Identify which cell holds the provided text, then report its [X, Y] central coordinate. 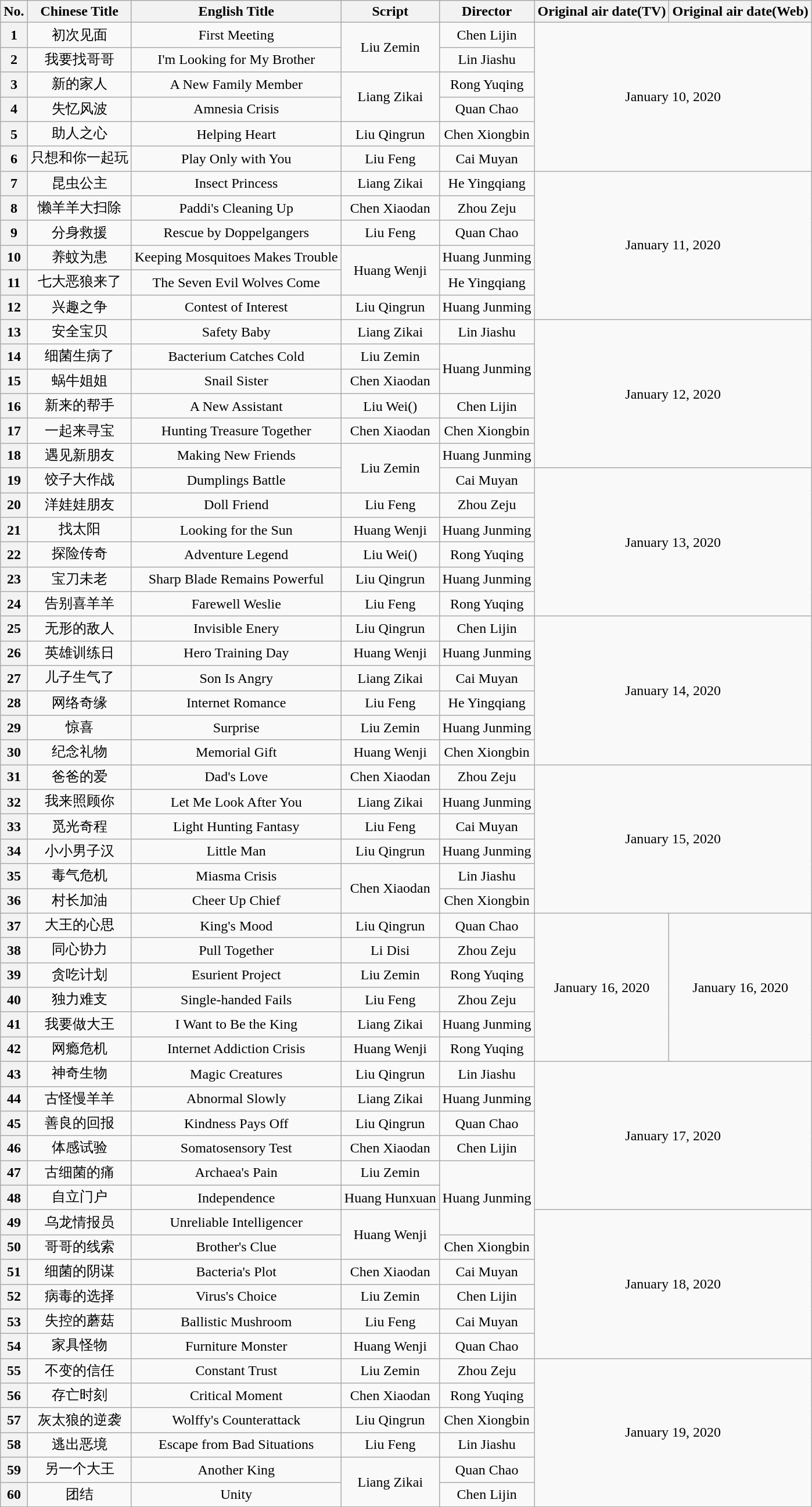
9 [14, 232]
网瘾危机 [79, 1050]
哥哥的线索 [79, 1247]
Chinese Title [79, 12]
觅光奇程 [79, 826]
27 [14, 678]
37 [14, 925]
17 [14, 431]
29 [14, 728]
Cheer Up Chief [236, 901]
Looking for the Sun [236, 530]
同心协力 [79, 951]
I'm Looking for My Brother [236, 59]
8 [14, 208]
体感试验 [79, 1148]
Virus's Choice [236, 1297]
我要找哥哥 [79, 59]
不变的信任 [79, 1370]
Surprise [236, 728]
只想和你一起玩 [79, 159]
15 [14, 381]
Single-handed Fails [236, 1000]
告别喜羊羊 [79, 604]
Unreliable Intelligencer [236, 1223]
7 [14, 184]
January 14, 2020 [673, 690]
Bacterium Catches Cold [236, 357]
26 [14, 653]
惊喜 [79, 728]
病毒的选择 [79, 1297]
January 19, 2020 [673, 1432]
Internet Romance [236, 703]
宝刀未老 [79, 579]
40 [14, 1000]
乌龙情报员 [79, 1223]
另一个大王 [79, 1469]
22 [14, 554]
46 [14, 1148]
Somatosensory Test [236, 1148]
36 [14, 901]
Li Disi [390, 951]
23 [14, 579]
村长加油 [79, 901]
21 [14, 530]
洋娃娃朋友 [79, 506]
Light Hunting Fantasy [236, 826]
Keeping Mosquitoes Makes Trouble [236, 258]
Sharp Blade Remains Powerful [236, 579]
Dumplings Battle [236, 480]
Constant Trust [236, 1370]
昆虫公主 [79, 184]
存亡时刻 [79, 1396]
细菌生病了 [79, 357]
51 [14, 1272]
Abnormal Slowly [236, 1098]
Pull Together [236, 951]
A New Family Member [236, 85]
4 [14, 109]
Independence [236, 1197]
新的家人 [79, 85]
54 [14, 1346]
18 [14, 456]
25 [14, 629]
爸爸的爱 [79, 778]
Ballistic Mushroom [236, 1322]
助人之心 [79, 134]
七大恶狼来了 [79, 282]
Original air date(TV) [602, 12]
儿子生气了 [79, 678]
Magic Creatures [236, 1074]
42 [14, 1050]
January 15, 2020 [673, 839]
16 [14, 406]
30 [14, 752]
贪吃计划 [79, 975]
Esurient Project [236, 975]
团结 [79, 1495]
32 [14, 802]
Unity [236, 1495]
大王的心思 [79, 925]
Contest of Interest [236, 307]
January 11, 2020 [673, 245]
45 [14, 1124]
January 17, 2020 [673, 1136]
50 [14, 1247]
19 [14, 480]
59 [14, 1469]
Miasma Crisis [236, 876]
12 [14, 307]
41 [14, 1024]
逃出恶境 [79, 1445]
2 [14, 59]
善良的回报 [79, 1124]
Furniture Monster [236, 1346]
英雄训练日 [79, 653]
Another King [236, 1469]
Huang Hunxuan [390, 1197]
English Title [236, 12]
Snail Sister [236, 381]
Director [487, 12]
Helping Heart [236, 134]
38 [14, 951]
First Meeting [236, 35]
古细菌的痛 [79, 1173]
5 [14, 134]
The Seven Evil Wolves Come [236, 282]
January 12, 2020 [673, 394]
10 [14, 258]
Amnesia Crisis [236, 109]
57 [14, 1420]
20 [14, 506]
11 [14, 282]
我要做大王 [79, 1024]
Script [390, 12]
Original air date(Web) [740, 12]
48 [14, 1197]
No. [14, 12]
懒羊羊大扫除 [79, 208]
Internet Addiction Crisis [236, 1050]
Brother's Clue [236, 1247]
家具怪物 [79, 1346]
Safety Baby [236, 332]
Insect Princess [236, 184]
January 10, 2020 [673, 96]
58 [14, 1445]
Making New Friends [236, 456]
Adventure Legend [236, 554]
Farewell Weslie [236, 604]
蜗牛姐姐 [79, 381]
灰太狼的逆袭 [79, 1420]
Wolffy's Counterattack [236, 1420]
Memorial Gift [236, 752]
39 [14, 975]
King's Mood [236, 925]
I Want to Be the King [236, 1024]
失控的蘑菇 [79, 1322]
Bacteria's Plot [236, 1272]
14 [14, 357]
Kindness Pays Off [236, 1124]
自立门户 [79, 1197]
Dad's Love [236, 778]
找太阳 [79, 530]
43 [14, 1074]
January 13, 2020 [673, 542]
神奇生物 [79, 1074]
Son Is Angry [236, 678]
初次见面 [79, 35]
兴趣之争 [79, 307]
52 [14, 1297]
无形的敌人 [79, 629]
养蚊为患 [79, 258]
Escape from Bad Situations [236, 1445]
Rescue by Doppelgangers [236, 232]
分身救援 [79, 232]
Archaea's Pain [236, 1173]
Little Man [236, 851]
44 [14, 1098]
A New Assistant [236, 406]
网络奇缘 [79, 703]
Hunting Treasure Together [236, 431]
Paddi's Cleaning Up [236, 208]
56 [14, 1396]
一起来寻宝 [79, 431]
28 [14, 703]
安全宝贝 [79, 332]
我来照顾你 [79, 802]
饺子大作战 [79, 480]
Let Me Look After You [236, 802]
35 [14, 876]
Critical Moment [236, 1396]
失忆风波 [79, 109]
细菌的阴谋 [79, 1272]
47 [14, 1173]
Play Only with You [236, 159]
小小男子汉 [79, 851]
24 [14, 604]
新来的帮手 [79, 406]
毒气危机 [79, 876]
53 [14, 1322]
49 [14, 1223]
3 [14, 85]
33 [14, 826]
遇见新朋友 [79, 456]
纪念礼物 [79, 752]
Doll Friend [236, 506]
古怪慢羊羊 [79, 1098]
Hero Training Day [236, 653]
探险传奇 [79, 554]
6 [14, 159]
31 [14, 778]
Invisible Enery [236, 629]
1 [14, 35]
55 [14, 1370]
独力难支 [79, 1000]
34 [14, 851]
13 [14, 332]
January 18, 2020 [673, 1284]
60 [14, 1495]
